Detect which cell encompasses the target text, then output its (X, Y) center coordinate. 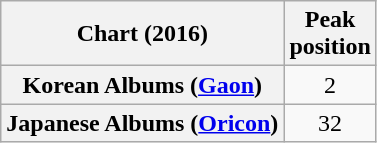
Japanese Albums (Oricon) (142, 123)
2 (330, 85)
Korean Albums (Gaon) (142, 85)
Peak position (330, 34)
32 (330, 123)
Chart (2016) (142, 34)
